Provide the [X, Y] coordinate of the cell's center where the given text is located.  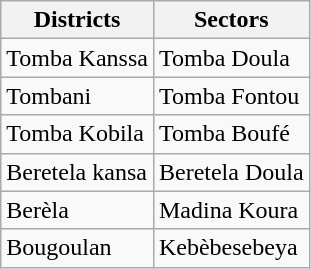
Tomba Kanssa [78, 58]
Tomba Doula [231, 58]
Tomba Boufé [231, 134]
Sectors [231, 20]
Beretela Doula [231, 172]
Bougoulan [78, 248]
Kebèbesebeya [231, 248]
Tombani [78, 96]
Tomba Fontou [231, 96]
Berèla [78, 210]
Madina Koura [231, 210]
Tomba Kobila [78, 134]
Districts [78, 20]
Beretela kansa [78, 172]
